Capture the cell that displays the provided text and extract its [X, Y] central coordinate. 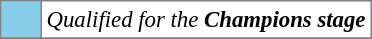
Qualified for the Champions stage [206, 20]
